Scan for the cell matching the given text and deliver its [x, y] coordinate at center. 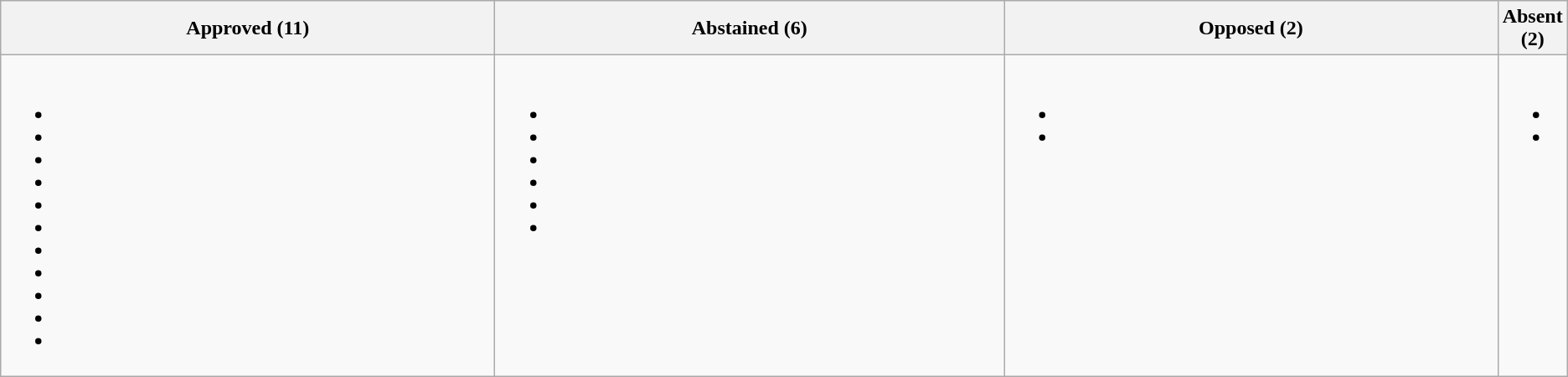
Approved (11) [248, 28]
Absent (2) [1533, 28]
Abstained (6) [750, 28]
Opposed (2) [1251, 28]
